Pinpoint the cell where the given text exists, returning its [x, y] midpoint coordinate. 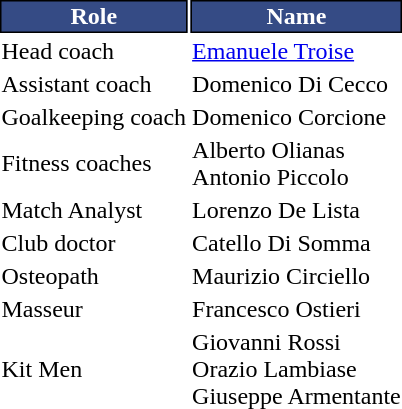
Masseur [94, 309]
Assistant coach [94, 84]
Club doctor [94, 243]
Fitness coaches [94, 164]
Match Analyst [94, 210]
Goalkeeping coach [94, 117]
Role [94, 16]
Head coach [94, 51]
Osteopath [94, 276]
